Output the (x, y) coordinate of the center of the cell containing the given text.  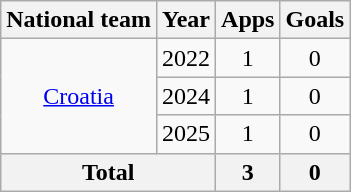
2024 (186, 96)
3 (248, 172)
2025 (186, 134)
Total (108, 172)
Year (186, 20)
National team (79, 20)
Goals (315, 20)
Apps (248, 20)
2022 (186, 58)
Croatia (79, 96)
